Output the (X, Y) coordinate of the center of the cell containing the given text.  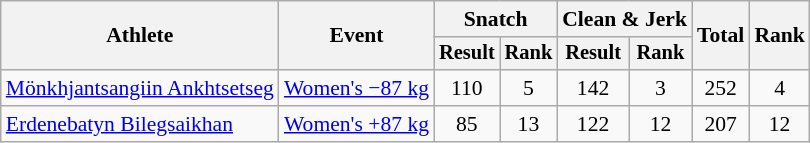
Mönkhjantsangiin Ankhtsetseg (140, 88)
Clean & Jerk (624, 19)
122 (593, 124)
13 (529, 124)
5 (529, 88)
Snatch (496, 19)
Women's +87 kg (356, 124)
Women's −87 kg (356, 88)
Athlete (140, 36)
252 (720, 88)
207 (720, 124)
Erdenebatyn Bilegsaikhan (140, 124)
3 (660, 88)
Event (356, 36)
142 (593, 88)
4 (780, 88)
85 (467, 124)
110 (467, 88)
Total (720, 36)
